Locate the cell with the specified text and output its [X, Y] center coordinate. 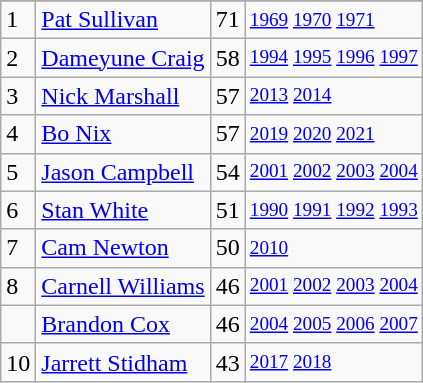
54 [228, 172]
6 [18, 210]
2013 2014 [334, 96]
Dameyune Craig [123, 58]
4 [18, 134]
Brandon Cox [123, 324]
71 [228, 20]
10 [18, 362]
2004 2005 2006 2007 [334, 324]
Jason Campbell [123, 172]
51 [228, 210]
3 [18, 96]
58 [228, 58]
2 [18, 58]
1969 1970 1971 [334, 20]
50 [228, 248]
8 [18, 286]
Nick Marshall [123, 96]
Jarrett Stidham [123, 362]
Pat Sullivan [123, 20]
1990 1991 1992 1993 [334, 210]
Carnell Williams [123, 286]
1 [18, 20]
43 [228, 362]
Stan White [123, 210]
1994 1995 1996 1997 [334, 58]
5 [18, 172]
2019 2020 2021 [334, 134]
7 [18, 248]
Bo Nix [123, 134]
2010 [334, 248]
2017 2018 [334, 362]
Cam Newton [123, 248]
